Find where the given text appears and provide that cell's center as (X, Y) coordinate. 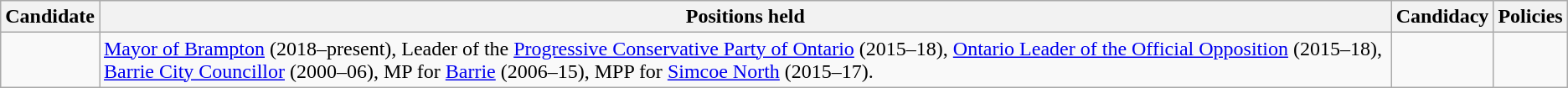
Candidate (50, 17)
Policies (1530, 17)
Candidacy (1442, 17)
Positions held (745, 17)
